For the text-containing cell, return its midpoint in (x, y) coordinate format. 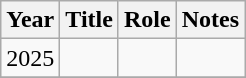
Notes (210, 20)
Year (30, 20)
2025 (30, 58)
Role (147, 20)
Title (90, 20)
